Search for the cell housing the specified text and yield its [x, y] center coordinate. 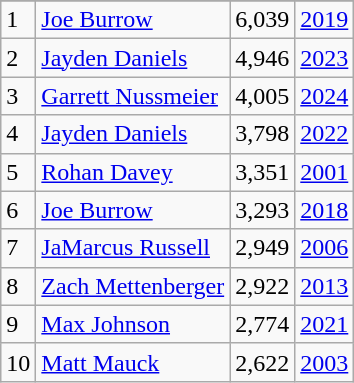
2021 [324, 324]
10 [18, 362]
2001 [324, 172]
2019 [324, 20]
Matt Mauck [133, 362]
3 [18, 96]
3,293 [262, 210]
4,946 [262, 58]
6 [18, 210]
9 [18, 324]
2,949 [262, 248]
6,039 [262, 20]
4,005 [262, 96]
2,922 [262, 286]
2003 [324, 362]
2,774 [262, 324]
4 [18, 134]
2023 [324, 58]
Rohan Davey [133, 172]
Zach Mettenberger [133, 286]
7 [18, 248]
5 [18, 172]
Garrett Nussmeier [133, 96]
2018 [324, 210]
JaMarcus Russell [133, 248]
3,351 [262, 172]
3,798 [262, 134]
2006 [324, 248]
2022 [324, 134]
2 [18, 58]
Max Johnson [133, 324]
8 [18, 286]
2024 [324, 96]
2013 [324, 286]
2,622 [262, 362]
1 [18, 20]
